Locate the cell with the specified text and output its (X, Y) center coordinate. 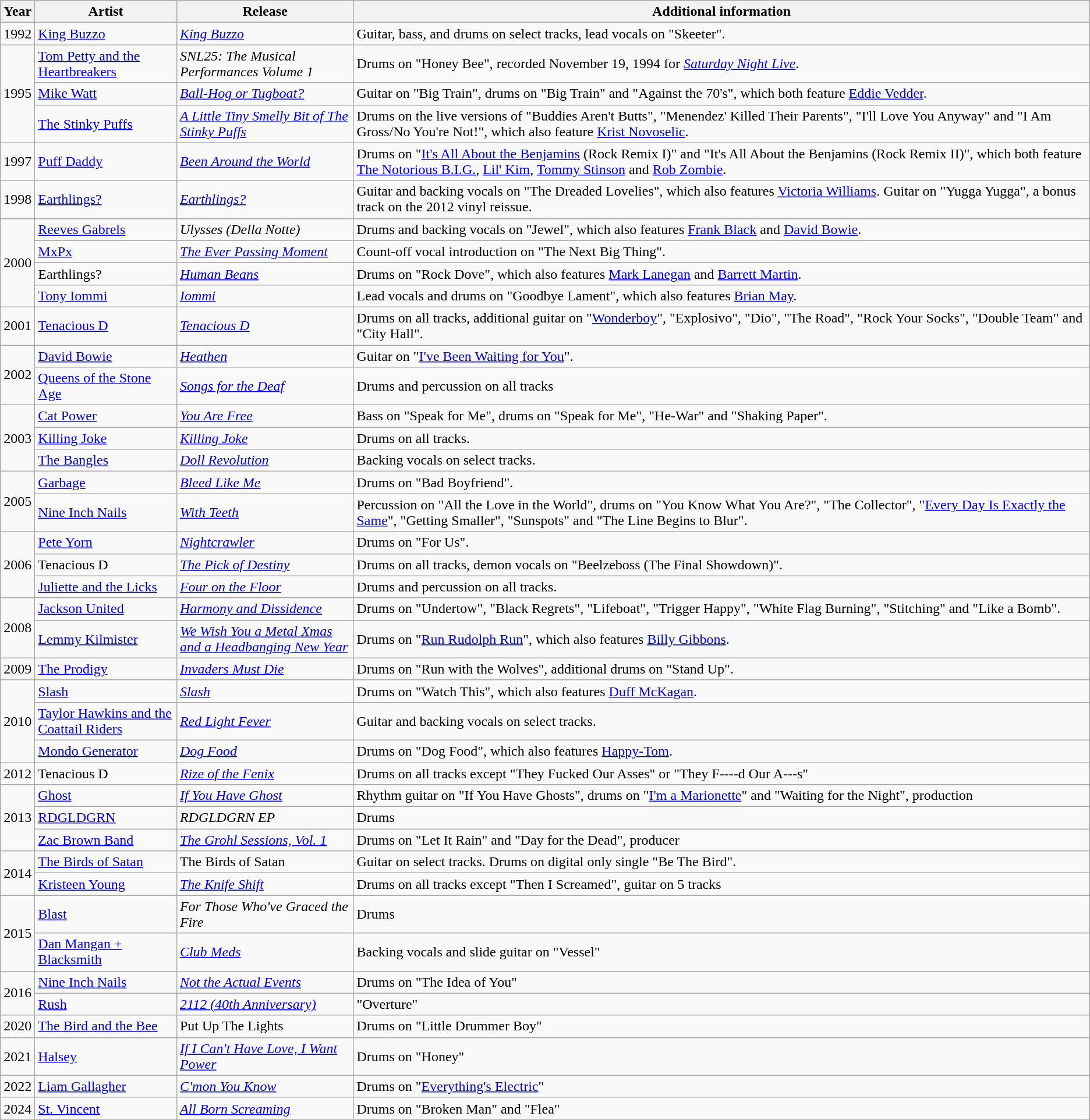
Drums on "Watch This", which also features Duff McKagan. (721, 691)
Invaders Must Die (265, 669)
2013 (17, 818)
1997 (17, 162)
SNL25: The Musical Performances Volume 1 (265, 64)
Bleed Like Me (265, 483)
The Ever Passing Moment (265, 251)
Drums and percussion on all tracks (721, 387)
Songs for the Deaf (265, 387)
Mondo Generator (106, 751)
2020 (17, 1026)
Heathen (265, 356)
Cat Power (106, 416)
Not the Actual Events (265, 982)
Dog Food (265, 751)
Zac Brown Band (106, 840)
Jackson United (106, 609)
Backing vocals and slide guitar on "Vessel" (721, 952)
Guitar on "I've Been Waiting for You". (721, 356)
Guitar on select tracks. Drums on digital only single "Be The Bird". (721, 862)
2112 (40th Anniversary) (265, 1004)
Club Meds (265, 952)
The Knife Shift (265, 884)
2001 (17, 326)
2010 (17, 721)
Red Light Fever (265, 721)
Human Beans (265, 274)
Drums on "Honey Bee", recorded November 19, 1994 for Saturday Night Live. (721, 64)
MxPx (106, 251)
Release (265, 12)
1998 (17, 199)
Additional information (721, 12)
2015 (17, 933)
A Little Tiny Smelly Bit of The Stinky Puffs (265, 123)
2016 (17, 993)
Drums on all tracks except "They Fucked Our Asses" or "They F----d Our A---s" (721, 774)
With Teeth (265, 512)
2000 (17, 263)
C'mon You Know (265, 1086)
"Overture" (721, 1004)
Drums on "Little Drummer Boy" (721, 1026)
St. Vincent (106, 1108)
Drums on "Let It Rain" and "Day for the Dead", producer (721, 840)
RDGLDGRN (106, 818)
Tony Iommi (106, 296)
2022 (17, 1086)
Drums on "Bad Boyfriend". (721, 483)
2002 (17, 375)
Drums on "Everything's Electric" (721, 1086)
Iommi (265, 296)
The Bangles (106, 460)
Lead vocals and drums on "Goodbye Lament", which also features Brian May. (721, 296)
Count-off vocal introduction on "The Next Big Thing". (721, 251)
Nightcrawler (265, 543)
1995 (17, 94)
Ghost (106, 796)
All Born Screaming (265, 1108)
1992 (17, 34)
Drums on "Run Rudolph Run", which also features Billy Gibbons. (721, 639)
Taylor Hawkins and the Coattail Riders (106, 721)
2021 (17, 1056)
Drums on "Run with the Wolves", additional drums on "Stand Up". (721, 669)
Rush (106, 1004)
Reeves Gabrels (106, 229)
Doll Revolution (265, 460)
Harmony and Dissidence (265, 609)
Drums on all tracks except "Then I Screamed", guitar on 5 tracks (721, 884)
Drums on all tracks, additional guitar on "Wonderboy", "Explosivo", "Dio", "The Road", "Rock Your Socks", "Double Team" and "City Hall". (721, 326)
Backing vocals on select tracks. (721, 460)
Guitar, bass, and drums on select tracks, lead vocals on "Skeeter". (721, 34)
2009 (17, 669)
We Wish You a Metal Xmas and a Headbanging New Year (265, 639)
The Grohl Sessions, Vol. 1 (265, 840)
You Are Free (265, 416)
Mike Watt (106, 94)
Dan Mangan + Blacksmith (106, 952)
If I Can't Have Love, I Want Power (265, 1056)
Guitar on "Big Train", drums on "Big Train" and "Against the 70's", which both feature Eddie Vedder. (721, 94)
2005 (17, 502)
Drums on "Honey" (721, 1056)
Drums on all tracks, demon vocals on "Beelzeboss (The Final Showdown)". (721, 565)
Been Around the World (265, 162)
Kristeen Young (106, 884)
2024 (17, 1108)
Year (17, 12)
Drums and percussion on all tracks. (721, 587)
The Bird and the Bee (106, 1026)
Rize of the Fenix (265, 774)
2014 (17, 873)
The Prodigy (106, 669)
Artist (106, 12)
Ulysses (Della Notte) (265, 229)
Liam Gallagher (106, 1086)
The Pick of Destiny (265, 565)
Tom Petty and the Heartbreakers (106, 64)
Ball-Hog or Tugboat? (265, 94)
Puff Daddy (106, 162)
Halsey (106, 1056)
Queens of the Stone Age (106, 387)
Lemmy Kilmister (106, 639)
Juliette and the Licks (106, 587)
Rhythm guitar on "If You Have Ghosts", drums on "I'm a Marionette" and "Waiting for the Night", production (721, 796)
Four on the Floor (265, 587)
If You Have Ghost (265, 796)
David Bowie (106, 356)
For Those Who've Graced the Fire (265, 914)
Drums on "Rock Dove", which also features Mark Lanegan and Barrett Martin. (721, 274)
Drums on all tracks. (721, 438)
2012 (17, 774)
2003 (17, 438)
Pete Yorn (106, 543)
Drums on "The Idea of You" (721, 982)
Put Up The Lights (265, 1026)
RDGLDGRN EP (265, 818)
Bass on "Speak for Me", drums on "Speak for Me", "He-War" and "Shaking Paper". (721, 416)
Guitar and backing vocals on select tracks. (721, 721)
2008 (17, 628)
2006 (17, 565)
Drums on "Undertow", "Black Regrets", "Lifeboat", "Trigger Happy", "White Flag Burning", "Stitching" and "Like a Bomb". (721, 609)
Drums on "Broken Man" and "Flea" (721, 1108)
The Stinky Puffs (106, 123)
Drums on "For Us". (721, 543)
Drums on "Dog Food", which also features Happy-Tom. (721, 751)
Blast (106, 914)
Garbage (106, 483)
Drums and backing vocals on "Jewel", which also features Frank Black and David Bowie. (721, 229)
